Find where the given text appears and provide that cell's center as (X, Y) coordinate. 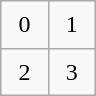
2 (24, 72)
3 (72, 72)
0 (24, 24)
1 (72, 24)
